Locate the cell with the specified text and output its [X, Y] center coordinate. 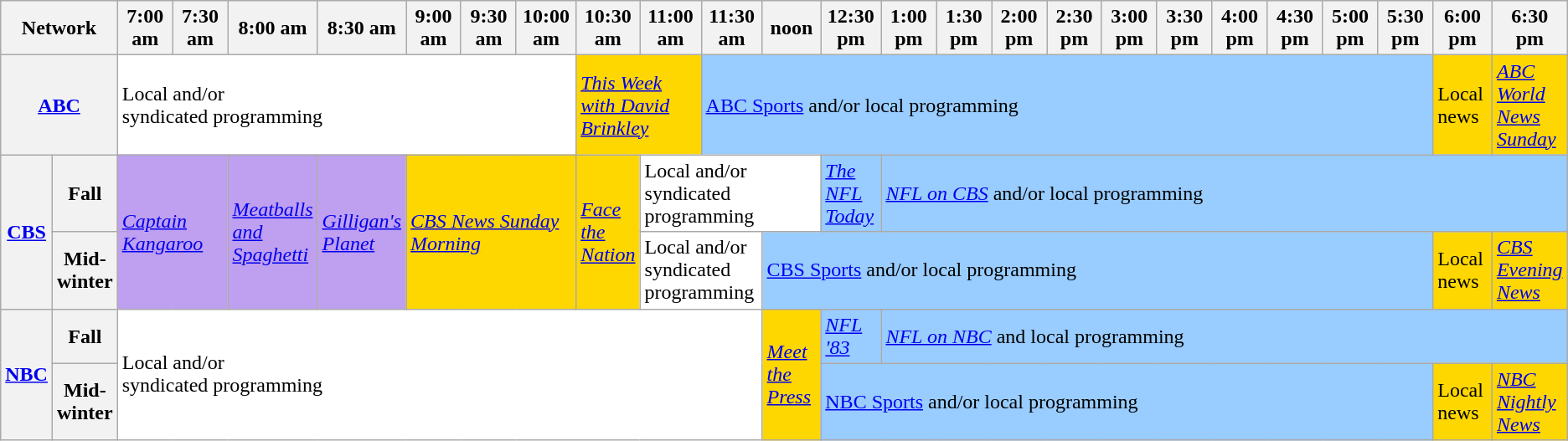
12:30 pm [851, 28]
Meatballs and Spaghetti [273, 232]
Captain Kangaroo [173, 232]
7:30 am [200, 28]
ABC Sports and/or local programming [1067, 105]
3:30 pm [1184, 28]
ABC World News Sunday [1529, 105]
9:30 am [488, 28]
NFL on CBS and/or local programming [1225, 193]
Meet the Press [792, 375]
NFL on NBC and local programming [1225, 336]
CBS Sports and/or local programming [1097, 270]
noon [792, 28]
5:30 pm [1406, 28]
NBC Nightly News [1529, 402]
7:00 am [145, 28]
11:00 am [670, 28]
4:00 pm [1240, 28]
NFL '83 [851, 336]
6:30 pm [1529, 28]
Gilligan's Planet [362, 232]
6:00 pm [1462, 28]
NBC Sports and/or local programming [1127, 402]
2:00 pm [1019, 28]
3:00 pm [1129, 28]
2:30 pm [1075, 28]
10:30 am [608, 28]
The NFL Today [851, 193]
CBS News Sunday Morning [491, 232]
CBS Evening News [1529, 270]
11:30 am [732, 28]
ABC [59, 105]
5:00 pm [1350, 28]
CBS [27, 232]
4:30 pm [1295, 28]
Face the Nation [608, 232]
9:00 am [434, 28]
10:00 am [546, 28]
NBC [27, 375]
1:30 pm [964, 28]
8:00 am [273, 28]
8:30 am [362, 28]
This Week with David Brinkley [638, 105]
1:00 pm [909, 28]
Network [59, 28]
